For the text-containing cell, return its midpoint in [x, y] coordinate format. 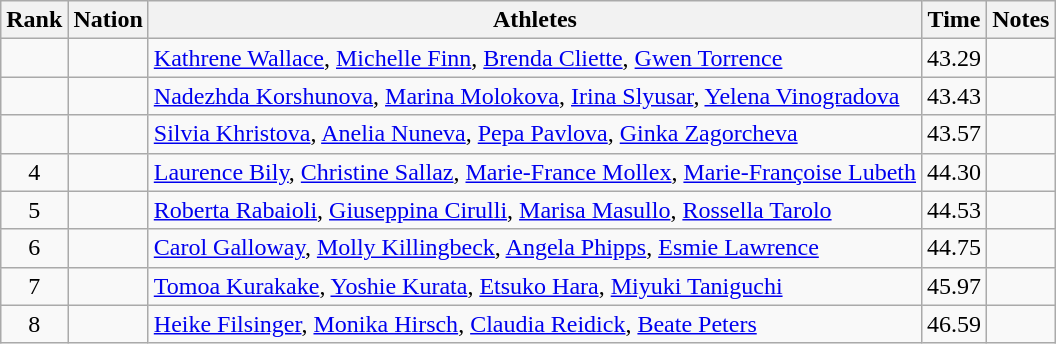
Notes [1021, 20]
Roberta Rabaioli, Giuseppina Cirulli, Marisa Masullo, Rossella Tarolo [534, 210]
4 [34, 172]
Time [954, 20]
44.30 [954, 172]
Nation [108, 20]
Carol Galloway, Molly Killingbeck, Angela Phipps, Esmie Lawrence [534, 248]
8 [34, 324]
45.97 [954, 286]
5 [34, 210]
Laurence Bily, Christine Sallaz, Marie-France Mollex, Marie-Françoise Lubeth [534, 172]
Silvia Khristova, Anelia Nuneva, Pepa Pavlova, Ginka Zagorcheva [534, 134]
Heike Filsinger, Monika Hirsch, Claudia Reidick, Beate Peters [534, 324]
Athletes [534, 20]
43.43 [954, 96]
43.57 [954, 134]
7 [34, 286]
Nadezhda Korshunova, Marina Molokova, Irina Slyusar, Yelena Vinogradova [534, 96]
Kathrene Wallace, Michelle Finn, Brenda Cliette, Gwen Torrence [534, 58]
6 [34, 248]
44.53 [954, 210]
43.29 [954, 58]
Rank [34, 20]
Tomoa Kurakake, Yoshie Kurata, Etsuko Hara, Miyuki Taniguchi [534, 286]
46.59 [954, 324]
44.75 [954, 248]
